Locate the cell with the specified text and output its (X, Y) center coordinate. 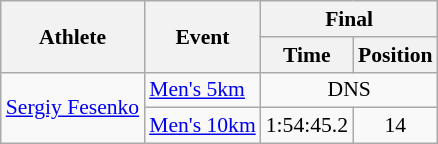
Athlete (72, 36)
1:54:45.2 (307, 126)
Sergiy Fesenko (72, 108)
DNS (350, 90)
Men's 10km (202, 126)
14 (395, 126)
Time (307, 55)
Final (350, 19)
Event (202, 36)
Position (395, 55)
Men's 5km (202, 90)
